Detect which cell encompasses the target text, then output its [x, y] center coordinate. 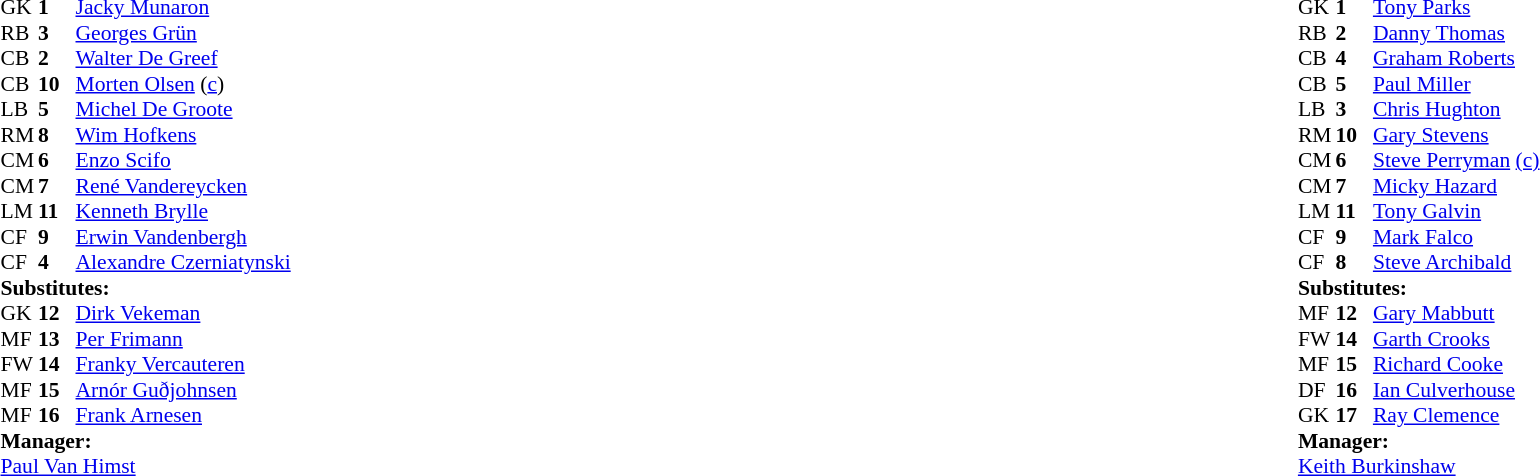
Steve Archibald [1456, 263]
Frank Arnesen [184, 415]
Ray Clemence [1456, 415]
17 [1354, 415]
Gary Stevens [1456, 135]
Per Frimann [184, 339]
Alexandre Czerniatynski [184, 263]
Gary Mabbutt [1456, 313]
Franky Vercauteren [184, 365]
Georges Grün [184, 33]
Paul Miller [1456, 84]
René Vandereycken [184, 186]
Danny Thomas [1456, 33]
Garth Crooks [1456, 339]
Tony Galvin [1456, 211]
DF [1317, 390]
Richard Cooke [1456, 365]
Enzo Scifo [184, 161]
13 [57, 339]
Arnór Guðjohnsen [184, 390]
Michel De Groote [184, 109]
Micky Hazard [1456, 186]
Morten Olsen (c) [184, 84]
Ian Culverhouse [1456, 390]
Steve Perryman (c) [1456, 161]
Mark Falco [1456, 237]
Kenneth Brylle [184, 211]
Chris Hughton [1456, 109]
Graham Roberts [1456, 59]
Walter De Greef [184, 59]
Erwin Vandenbergh [184, 237]
Wim Hofkens [184, 135]
Dirk Vekeman [184, 313]
